Find where the given text appears and provide that cell's center as (X, Y) coordinate. 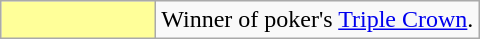
Winner of poker's Triple Crown. (318, 20)
